Extract the [X, Y] coordinate from the center of the cell holding the provided text.  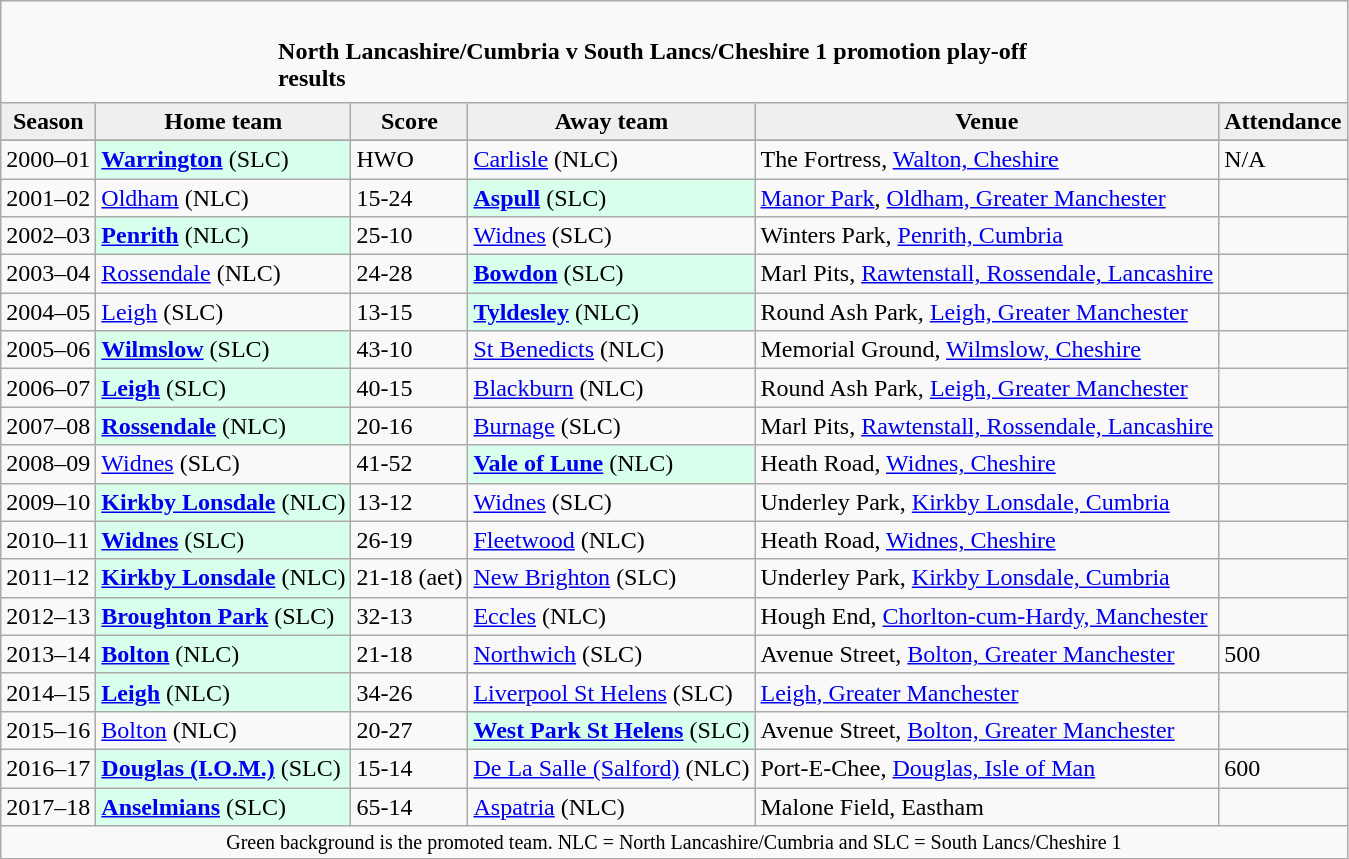
21-18 [410, 654]
Away team [612, 121]
Douglas (I.O.M.) (SLC) [224, 768]
20-16 [410, 426]
15-24 [410, 197]
Manor Park, Oldham, Greater Manchester [987, 197]
2006–07 [48, 388]
Northwich (SLC) [612, 654]
HWO [410, 159]
De La Salle (Salford) (NLC) [612, 768]
13-12 [410, 502]
500 [1283, 654]
Memorial Ground, Wilmslow, Cheshire [987, 350]
600 [1283, 768]
2004–05 [48, 312]
2013–14 [48, 654]
41-52 [410, 464]
2011–12 [48, 578]
20-27 [410, 730]
2009–10 [48, 502]
2017–18 [48, 807]
32-13 [410, 616]
2001–02 [48, 197]
Fleetwood (NLC) [612, 540]
N/A [1283, 159]
2007–08 [48, 426]
Tyldesley (NLC) [612, 312]
Penrith (NLC) [224, 236]
2014–15 [48, 692]
26-19 [410, 540]
40-15 [410, 388]
Burnage (SLC) [612, 426]
Broughton Park (SLC) [224, 616]
Eccles (NLC) [612, 616]
2000–01 [48, 159]
21-18 (aet) [410, 578]
Anselmians (SLC) [224, 807]
Hough End, Chorlton-cum-Hardy, Manchester [987, 616]
Score [410, 121]
13-15 [410, 312]
Wilmslow (SLC) [224, 350]
15-14 [410, 768]
Season [48, 121]
2002–03 [48, 236]
2005–06 [48, 350]
2015–16 [48, 730]
24-28 [410, 274]
Carlisle (NLC) [612, 159]
Bowdon (SLC) [612, 274]
Port-E-Chee, Douglas, Isle of Man [987, 768]
Home team [224, 121]
The Fortress, Walton, Cheshire [987, 159]
New Brighton (SLC) [612, 578]
2012–13 [48, 616]
2003–04 [48, 274]
Attendance [1283, 121]
2008–09 [48, 464]
West Park St Helens (SLC) [612, 730]
25-10 [410, 236]
Winters Park, Penrith, Cumbria [987, 236]
2016–17 [48, 768]
Oldham (NLC) [224, 197]
2010–11 [48, 540]
Warrington (SLC) [224, 159]
43-10 [410, 350]
34-26 [410, 692]
Blackburn (NLC) [612, 388]
Liverpool St Helens (SLC) [612, 692]
Vale of Lune (NLC) [612, 464]
Green background is the promoted team. NLC = North Lancashire/Cumbria and SLC = South Lancs/Cheshire 1 [674, 842]
65-14 [410, 807]
Venue [987, 121]
St Benedicts (NLC) [612, 350]
Aspatria (NLC) [612, 807]
Leigh (NLC) [224, 692]
Malone Field, Eastham [987, 807]
Aspull (SLC) [612, 197]
Leigh, Greater Manchester [987, 692]
